Locate the cell with the specified text and output its [x, y] center coordinate. 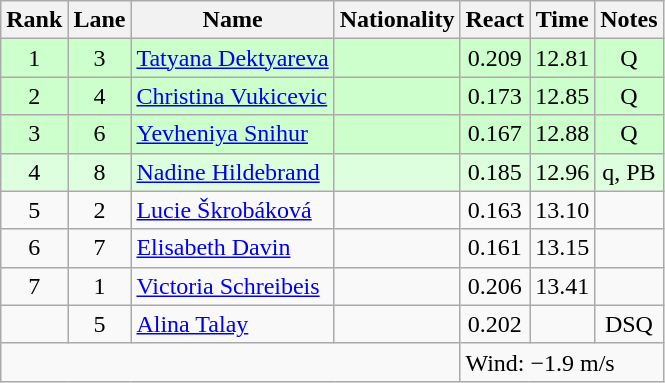
DSQ [629, 324]
0.163 [495, 210]
0.206 [495, 286]
React [495, 20]
0.167 [495, 134]
Victoria Schreibeis [232, 286]
Rank [34, 20]
0.202 [495, 324]
12.88 [562, 134]
12.85 [562, 96]
13.15 [562, 248]
8 [100, 172]
Tatyana Dektyareva [232, 58]
Lucie Škrobáková [232, 210]
0.161 [495, 248]
0.173 [495, 96]
Nadine Hildebrand [232, 172]
Christina Vukicevic [232, 96]
Time [562, 20]
13.41 [562, 286]
q, PB [629, 172]
Wind: −1.9 m/s [562, 362]
0.209 [495, 58]
0.185 [495, 172]
12.81 [562, 58]
Notes [629, 20]
13.10 [562, 210]
Alina Talay [232, 324]
Elisabeth Davin [232, 248]
Nationality [397, 20]
Name [232, 20]
12.96 [562, 172]
Yevheniya Snihur [232, 134]
Lane [100, 20]
